Return the (X, Y) coordinate for the center point of the cell that contains the specified text.  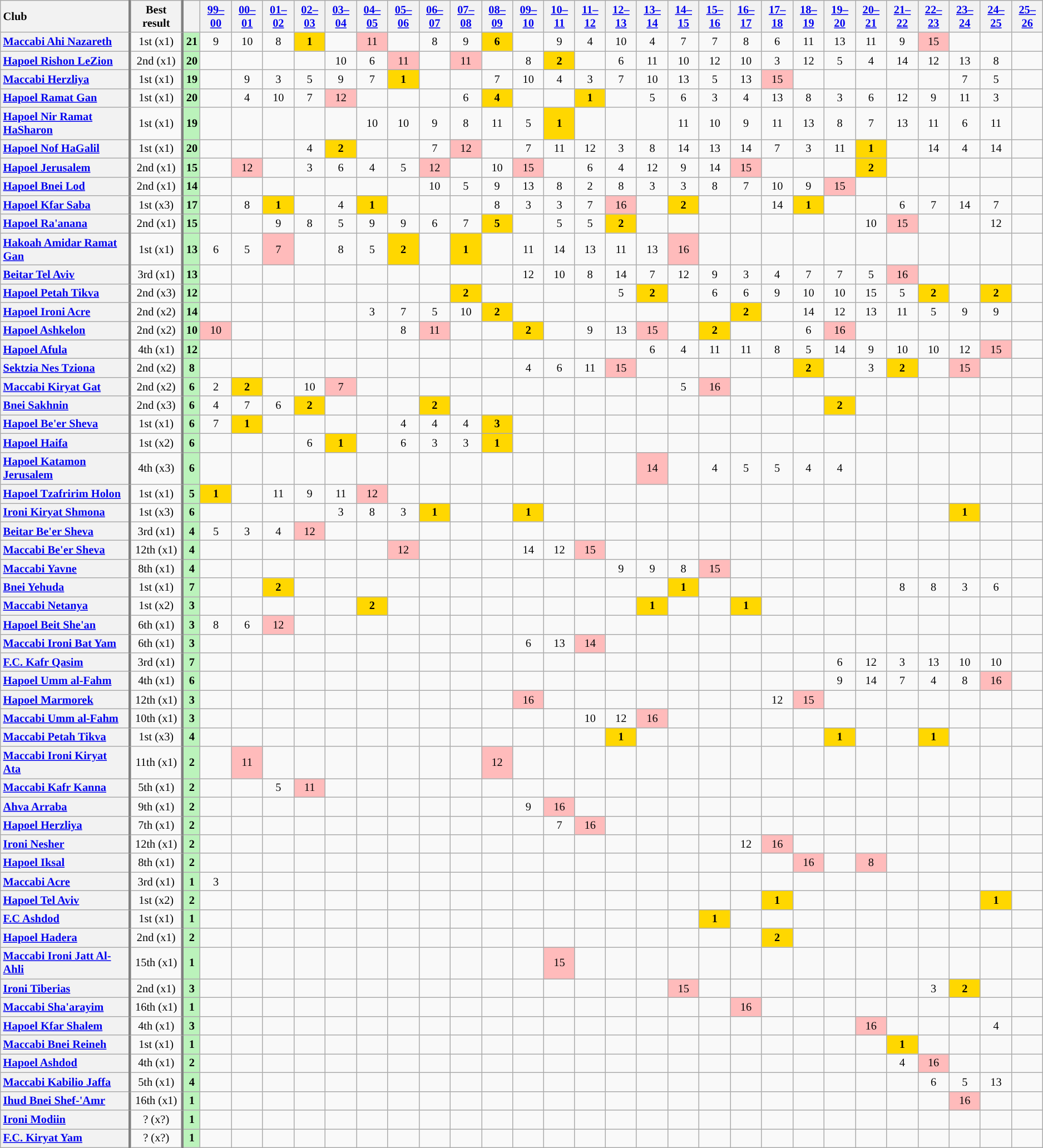
Hapoel Ramat Gan (65, 98)
Maccabi Yavne (65, 568)
Maccabi Kiryat Gat (65, 387)
Ironi Tiberias (65, 988)
Ironi Kiryat Shmona (65, 512)
10th (x1) (156, 718)
Club (65, 16)
Maccabi Herzliya (65, 79)
Hapoel Kfar Saba (65, 205)
09–10 (528, 16)
Hapoel Hadera (65, 938)
Hapoel Rishon LeZion (65, 61)
17–18 (777, 16)
9th (x1) (156, 806)
Beitar Tel Aviv (65, 274)
Hapoel Kfar Shalem (65, 1026)
Bnei Yehuda (65, 587)
99–00 (216, 16)
Hapoel Beit She'an (65, 625)
F.C. Kafr Qasim (65, 662)
14–15 (684, 16)
Bnei Sakhnin (65, 405)
Hapoel Be'er Sheva (65, 424)
25–26 (1027, 16)
Ironi Modiin (65, 1119)
21–22 (902, 16)
10–11 (560, 16)
Hapoel Marmorek (65, 700)
05–06 (403, 16)
22–23 (933, 16)
19–20 (839, 16)
Maccabi Kabilio Jaffa (65, 1082)
20–21 (871, 16)
11–12 (590, 16)
Hapoel Ra'anana (65, 224)
16–17 (746, 16)
17 (191, 205)
Hapoel Tel Aviv (65, 900)
7th (x1) (156, 825)
Hapoel Ashdod (65, 1063)
Hapoel Afula (65, 349)
Maccabi Ahi Nazareth (65, 42)
Hapoel Haifa (65, 443)
07–08 (466, 16)
Ironi Nesher (65, 844)
Hapoel Katamon Jerusalem (65, 468)
21 (191, 42)
15th (x1) (156, 963)
Ahva Arraba (65, 806)
F.C. Kiryat Yam (65, 1138)
Hapoel Iksal (65, 863)
Hapoel Umm al-Fahm (65, 681)
00–01 (247, 16)
Maccabi Umm al-Fahm (65, 718)
Beitar Be'er Sheva (65, 531)
Ihud Bnei Shef-'Amr (65, 1101)
Hakoah Amidar Ramat Gan (65, 249)
Hapoel Ironi Acre (65, 312)
Hapoel Ashkelon (65, 330)
06–07 (434, 16)
11th (x1) (156, 763)
Maccabi Be'er Sheva (65, 550)
13–14 (652, 16)
Hapoel Jerusalem (65, 167)
Maccabi Netanya (65, 606)
01–02 (278, 16)
Sektzia Nes Tziona (65, 368)
Maccabi Kafr Kanna (65, 788)
Hapoel Bnei Lod (65, 186)
03–04 (341, 16)
Maccabi Ironi Jatt Al-Ahli (65, 963)
Hapoel Tzafririm Holon (65, 493)
Hapoel Petah Tikva (65, 293)
24–25 (996, 16)
04–05 (372, 16)
12–13 (621, 16)
Best result (156, 16)
18–19 (808, 16)
Maccabi Ironi Kiryat Ata (65, 763)
Maccabi Sha'arayim (65, 1007)
15–16 (715, 16)
23–24 (965, 16)
Maccabi Acre (65, 882)
Maccabi Bnei Reineh (65, 1045)
Maccabi Ironi Bat Yam (65, 644)
08–09 (497, 16)
Hapoel Nof HaGalil (65, 149)
Maccabi Petah Tikva (65, 737)
02–03 (309, 16)
4th (x3) (156, 468)
Hapoel Herzliya (65, 825)
Hapoel Nir Ramat HaSharon (65, 123)
F.C Ashdod (65, 919)
